Return [X, Y] of the center of cell containing provided text 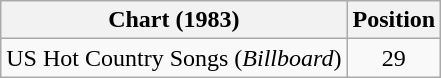
US Hot Country Songs (Billboard) [174, 58]
29 [394, 58]
Chart (1983) [174, 20]
Position [394, 20]
